Detect which cell encompasses the target text, then output its (x, y) center coordinate. 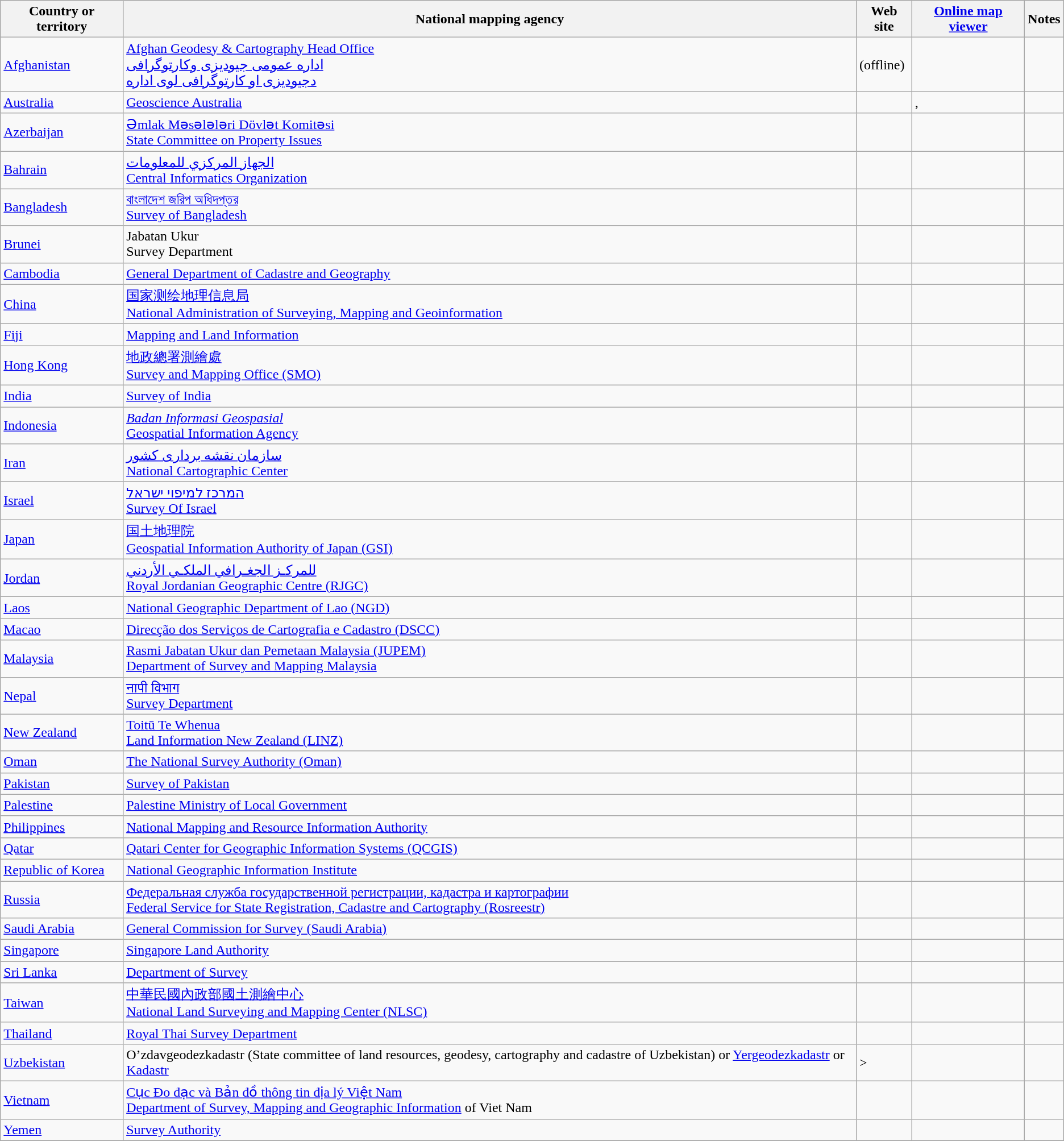
Afghan Geodesy & Cartography Head Officeاداره عمومی جیودیزی وکارتوگرافیدجیودیزی او کارتوگرافی لوی اداره (490, 65)
Bahrain (62, 171)
Yemen (62, 1130)
Jabatan UkurSurvey Department (490, 244)
नापी विभागSurvey Department (490, 696)
Oman (62, 762)
Singapore Land Authority (490, 951)
Uzbekistan (62, 1062)
, (968, 102)
> (884, 1062)
Mapping and Land Information (490, 335)
বাংলাদেশ জরিপ অধিদপ্তরSurvey of Bangladesh (490, 207)
Survey of India (490, 396)
Israel (62, 500)
Iran (62, 463)
General Commission for Survey (Saudi Arabia) (490, 929)
Notes (1044, 19)
中華民國內政部國土測繪中心National Land Surveying and Mapping Center (NLSC) (490, 1003)
China (62, 304)
Bangladesh (62, 207)
Fiji (62, 335)
Taiwan (62, 1003)
New Zealand (62, 732)
Survey of Pakistan (490, 783)
Cambodia (62, 273)
Sri Lanka (62, 972)
Macao (62, 629)
Russia (62, 899)
Jordan (62, 578)
Singapore (62, 951)
Qatar (62, 848)
Palestine Ministry of Local Government (490, 805)
Malaysia (62, 658)
המרכז למיפוי ישראלSurvey Of Israel (490, 500)
National Geographic Information Institute (490, 870)
Direcção dos Serviços de Cartografia e Cadastro (DSCC) (490, 629)
Əmlak Məsələləri Dövlət KomitəsiState Committee on Property Issues (490, 132)
National Geographic Department of Lao (NGD) (490, 608)
Web site (884, 19)
Japan (62, 540)
Pakistan (62, 783)
Online map viewer (968, 19)
Badan Informasi GeospasialGeospatial Information Agency (490, 425)
Hong Kong (62, 366)
الجهاز المركزي للمعلوماتCentral Informatics Organization (490, 171)
Laos (62, 608)
Afghanistan (62, 65)
Philippines (62, 827)
General Department of Cadastre and Geography (490, 273)
Федеральная служба государственной регистрации, кадастра и картографииFederal Service for State Registration, Cadastre and Cartography (Rosreestr) (490, 899)
India (62, 396)
Rasmi Jabatan Ukur dan Pemetaan Malaysia (JUPEM)Department of Survey and Mapping Malaysia (490, 658)
Royal Thai Survey Department (490, 1033)
国土地理院Geospatial Information Authority of Japan (GSI) (490, 540)
Qatari Center for Geographic Information Systems (QCGIS) (490, 848)
Australia (62, 102)
(offline) (884, 65)
Brunei (62, 244)
Indonesia (62, 425)
Vietnam (62, 1099)
Country or territory (62, 19)
Geoscience Australia (490, 102)
Palestine (62, 805)
地政總署測繪處Survey and Mapping Office (SMO) (490, 366)
O’zdavgeodezkadastr (State committee of land resources, geodesy, cartography and cadastre of Uzbekistan) or Yergeodezkadastr or Kadastr (490, 1062)
Nepal (62, 696)
Azerbaijan (62, 132)
Cục Đo đạc và Bản đồ thông tin địa lý Việt NamDepartment of Survey, Mapping and Geographic Information of Viet Nam (490, 1099)
National mapping agency (490, 19)
للمركـز الجغـرافي الملكـي الأردنيRoyal Jordanian Geographic Centre (RJGC) (490, 578)
Survey Authority (490, 1130)
Saudi Arabia (62, 929)
National Mapping and Resource Information Authority (490, 827)
Republic of Korea (62, 870)
Thailand (62, 1033)
The National Survey Authority (Oman) (490, 762)
Toitū Te WhenuaLand Information New Zealand (LINZ) (490, 732)
Department of Survey (490, 972)
سازمان نقشه برداری کشورNational Cartographic Center (490, 463)
国家测绘地理信息局National Administration of Surveying, Mapping and Geoinformation (490, 304)
